Return the (x, y) coordinate for the center point of the cell that contains the specified text.  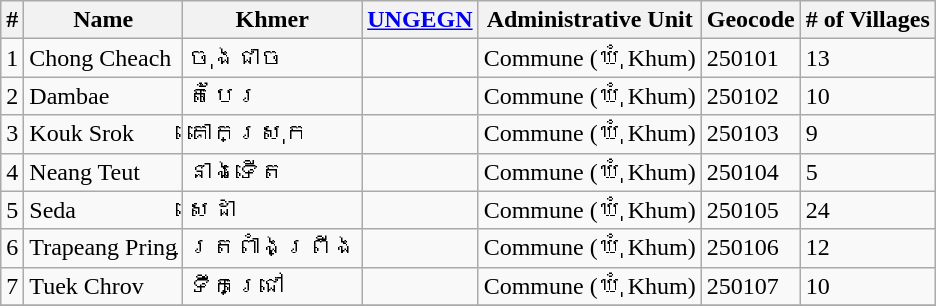
តំបែរ (272, 96)
3 (12, 134)
1 (12, 58)
Trapeang Pring (104, 248)
Khmer (272, 20)
# (12, 20)
6 (12, 248)
250105 (750, 210)
Dambae (104, 96)
250107 (750, 286)
នាងទើត (272, 172)
Kouk Srok (104, 134)
12 (868, 248)
ត្រពាំងព្រីង (272, 248)
Geocode (750, 20)
9 (868, 134)
គោកស្រុក (272, 134)
Seda (104, 210)
2 (12, 96)
Administrative Unit (590, 20)
7 (12, 286)
Chong Cheach (104, 58)
13 (868, 58)
250101 (750, 58)
# of Villages (868, 20)
250102 (750, 96)
UNGEGN (420, 20)
Tuek Chrov (104, 286)
4 (12, 172)
ទឹកជ្រៅ (272, 286)
24 (868, 210)
សេដា (272, 210)
250103 (750, 134)
250104 (750, 172)
Name (104, 20)
250106 (750, 248)
Neang Teut (104, 172)
ចុងជាច (272, 58)
